Locate the cell with the specified text and output its (X, Y) center coordinate. 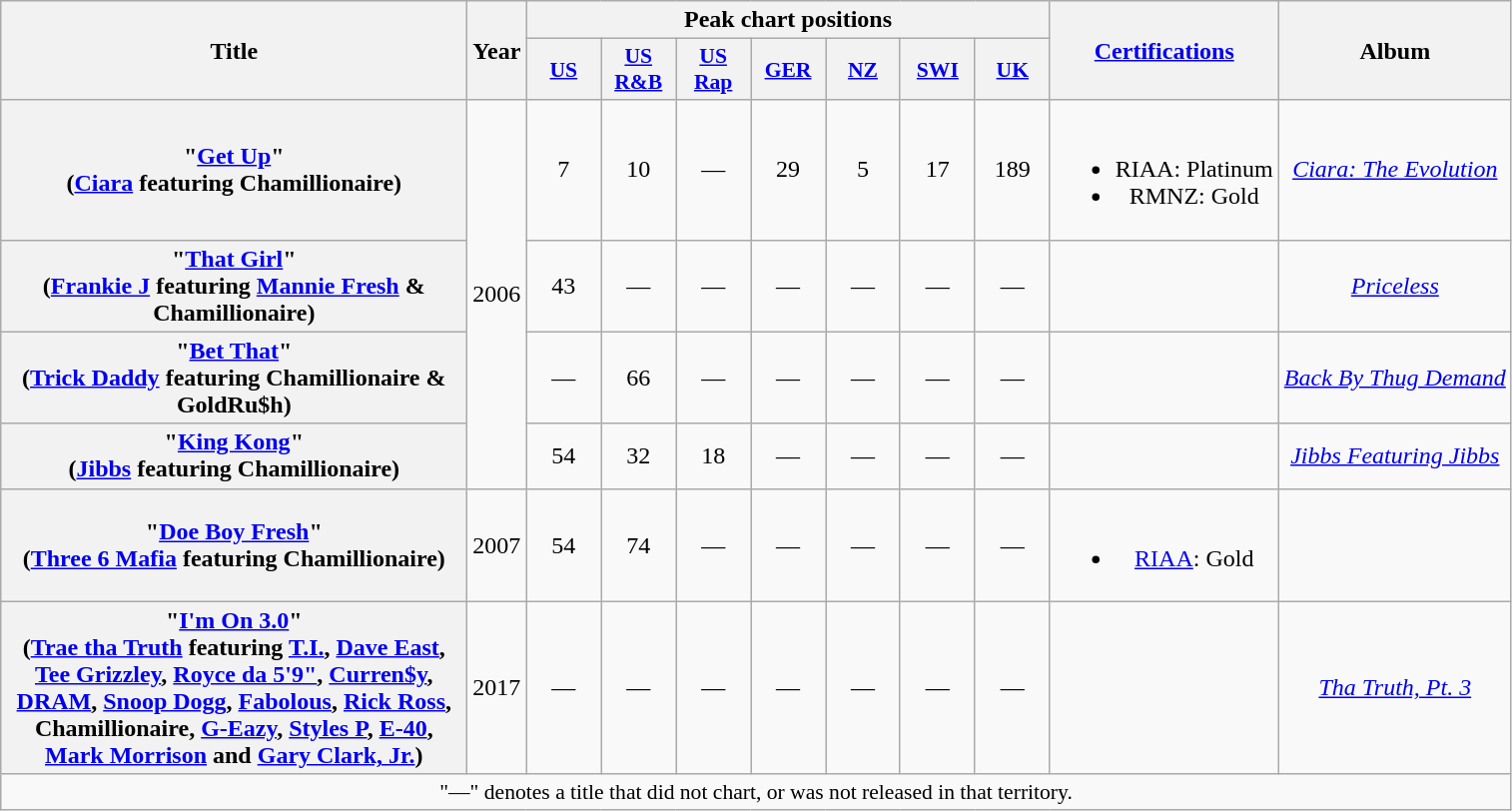
SWI (937, 70)
"That Girl"(Frankie J featuring Mannie Fresh & Chamillionaire) (234, 286)
2007 (497, 545)
17 (937, 170)
US (563, 70)
18 (713, 455)
Ciara: The Evolution (1394, 170)
10 (639, 170)
74 (639, 545)
NZ (863, 70)
US Rap (713, 70)
7 (563, 170)
Peak chart positions (788, 20)
"Get Up"(Ciara featuring Chamillionaire) (234, 170)
2017 (497, 687)
5 (863, 170)
RIAA: Gold (1164, 545)
Certifications (1164, 50)
Album (1394, 50)
"Doe Boy Fresh"(Three 6 Mafia featuring Chamillionaire) (234, 545)
29 (789, 170)
66 (639, 378)
Priceless (1394, 286)
Year (497, 50)
US R&B (639, 70)
"King Kong"(Jibbs featuring Chamillionaire) (234, 455)
43 (563, 286)
UK (1013, 70)
Jibbs Featuring Jibbs (1394, 455)
Tha Truth, Pt. 3 (1394, 687)
Back By Thug Demand (1394, 378)
"Bet That"(Trick Daddy featuring Chamillionaire & GoldRu$h) (234, 378)
189 (1013, 170)
2006 (497, 294)
RIAA: PlatinumRMNZ: Gold (1164, 170)
"—" denotes a title that did not chart, or was not released in that territory. (757, 792)
Title (234, 50)
32 (639, 455)
GER (789, 70)
